Pinpoint the cell where the given text exists, returning its [X, Y] midpoint coordinate. 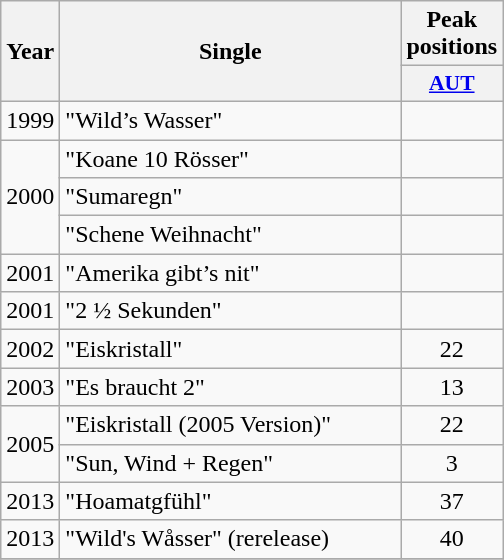
"Eiskristall (2005 Version)" [230, 425]
AUT [452, 84]
Year [30, 52]
"Wild’s Wasser" [230, 120]
37 [452, 501]
2003 [30, 387]
"Sun, Wind + Regen" [230, 463]
"Wild's Wåsser" (rerelease) [230, 539]
2000 [30, 197]
"Es braucht 2" [230, 387]
"Koane 10 Rösser" [230, 159]
Single [230, 52]
1999 [30, 120]
2005 [30, 444]
"Hoamatgfühl" [230, 501]
"Schene Weihnacht" [230, 235]
40 [452, 539]
"Eiskristall" [230, 349]
2002 [30, 349]
13 [452, 387]
Peak positions [452, 34]
"Amerika gibt’s nit" [230, 273]
"Sumaregn" [230, 197]
"2 ½ Sekunden" [230, 311]
3 [452, 463]
